For the text-containing cell, return its midpoint in [x, y] coordinate format. 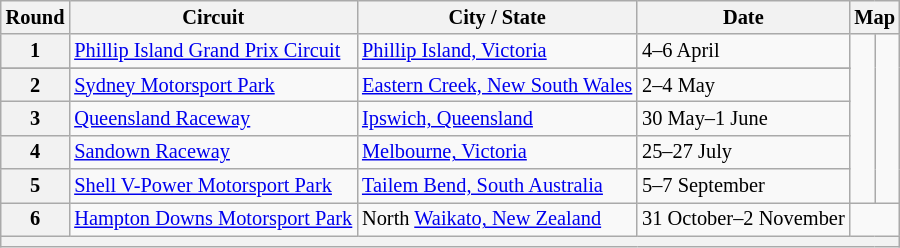
5 [36, 186]
2–4 May [743, 85]
Circuit [213, 17]
31 October–2 November [743, 219]
30 May–1 June [743, 118]
Melbourne, Victoria [497, 152]
2 [36, 85]
Shell V-Power Motorsport Park [213, 186]
Phillip Island Grand Prix Circuit [213, 51]
City / State [497, 17]
Queensland Raceway [213, 118]
25–27 July [743, 152]
3 [36, 118]
Eastern Creek, New South Wales [497, 85]
Tailem Bend, South Australia [497, 186]
5–7 September [743, 186]
Phillip Island, Victoria [497, 51]
Round [36, 17]
Date [743, 17]
North Waikato, New Zealand [497, 219]
Sandown Raceway [213, 152]
Hampton Downs Motorsport Park [213, 219]
Sydney Motorsport Park [213, 85]
6 [36, 219]
1 [36, 51]
4–6 April [743, 51]
Map [875, 17]
Ipswich, Queensland [497, 118]
4 [36, 152]
